Provide the (X, Y) coordinate of the cell's center where the given text is located.  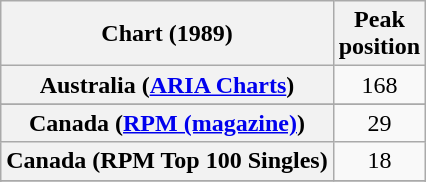
Chart (1989) (167, 34)
168 (379, 85)
Australia (ARIA Charts) (167, 85)
Peakposition (379, 34)
Canada (RPM Top 100 Singles) (167, 161)
18 (379, 161)
29 (379, 123)
Canada (RPM (magazine)) (167, 123)
